From the cell containing the given text, extract its center point as [x, y] coordinate. 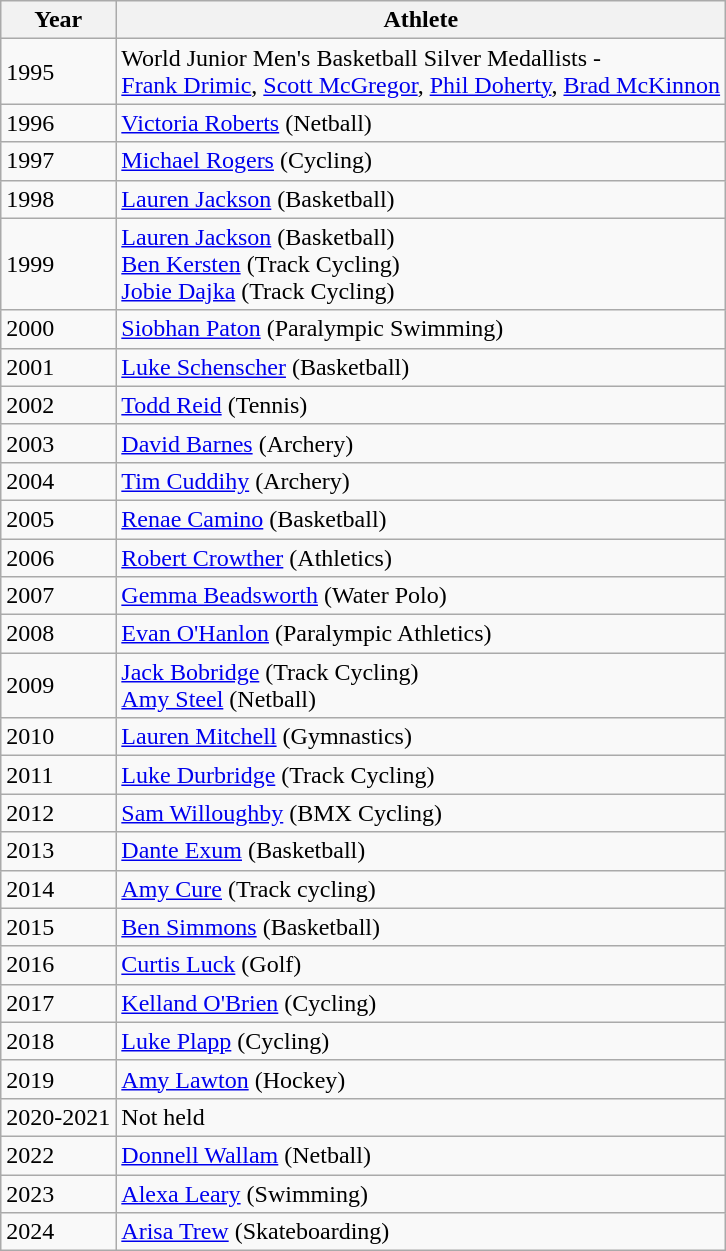
Athlete [421, 20]
Siobhan Paton (Paralympic Swimming) [421, 329]
Tim Cuddihy (Archery) [421, 481]
2023 [58, 1193]
Donnell Wallam (Netball) [421, 1155]
Lauren Jackson (Basketball) Ben Kersten (Track Cycling) Jobie Dajka (Track Cycling) [421, 264]
Luke Durbridge (Track Cycling) [421, 775]
Evan O'Hanlon (Paralympic Athletics) [421, 634]
2010 [58, 737]
World Junior Men's Basketball Silver Medallists - Frank Drimic, Scott McGregor, Phil Doherty, Brad McKinnon [421, 72]
Jack Bobridge (Track Cycling) Amy Steel (Netball) [421, 686]
Curtis Luck (Golf) [421, 965]
Todd Reid (Tennis) [421, 405]
Sam Willoughby (BMX Cycling) [421, 813]
2000 [58, 329]
1997 [58, 161]
2012 [58, 813]
2001 [58, 367]
Alexa Leary (Swimming) [421, 1193]
Dante Exum (Basketball) [421, 851]
2008 [58, 634]
2020-2021 [58, 1117]
Victoria Roberts (Netball) [421, 123]
2006 [58, 557]
2018 [58, 1041]
Amy Cure (Track cycling) [421, 889]
Gemma Beadsworth (Water Polo) [421, 596]
2015 [58, 927]
Luke Schenscher (Basketball) [421, 367]
Robert Crowther (Athletics) [421, 557]
2019 [58, 1079]
Year [58, 20]
2002 [58, 405]
2009 [58, 686]
2011 [58, 775]
David Barnes (Archery) [421, 443]
2005 [58, 519]
Amy Lawton (Hockey) [421, 1079]
2017 [58, 1003]
Lauren Mitchell (Gymnastics) [421, 737]
Michael Rogers (Cycling) [421, 161]
Not held [421, 1117]
2004 [58, 481]
2014 [58, 889]
2024 [58, 1232]
Kelland O'Brien (Cycling) [421, 1003]
1995 [58, 72]
Lauren Jackson (Basketball) [421, 199]
2003 [58, 443]
1996 [58, 123]
2016 [58, 965]
1998 [58, 199]
Renae Camino (Basketball) [421, 519]
Luke Plapp (Cycling) [421, 1041]
Arisa Trew (Skateboarding) [421, 1232]
Ben Simmons (Basketball) [421, 927]
2013 [58, 851]
2022 [58, 1155]
1999 [58, 264]
2007 [58, 596]
